Detect which cell encompasses the target text, then output its [x, y] center coordinate. 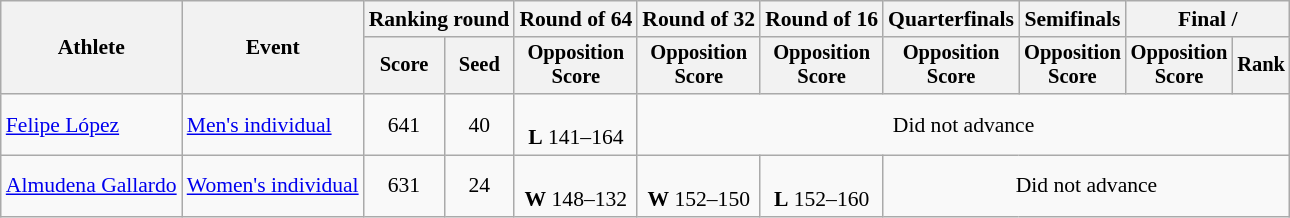
Rank [1261, 66]
Final / [1208, 19]
Round of 16 [822, 19]
L 152–160 [822, 186]
W 152–150 [698, 186]
Ranking round [440, 19]
Men's individual [273, 124]
L 141–164 [576, 124]
Almudena Gallardo [92, 186]
Event [273, 48]
Athlete [92, 48]
Seed [479, 66]
40 [479, 124]
Round of 32 [698, 19]
24 [479, 186]
Semifinals [1072, 19]
631 [404, 186]
Felipe López [92, 124]
W 148–132 [576, 186]
Score [404, 66]
Quarterfinals [951, 19]
Round of 64 [576, 19]
641 [404, 124]
Women's individual [273, 186]
